Return [x, y] of the center of cell containing provided text 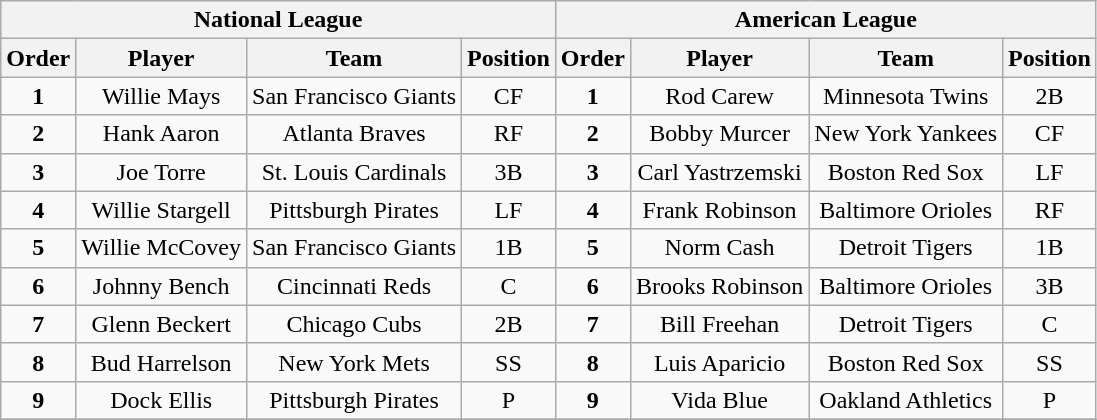
National League [278, 20]
New York Mets [354, 362]
Norm Cash [719, 248]
Oakland Athletics [906, 400]
Brooks Robinson [719, 286]
Rod Carew [719, 96]
Willie Stargell [162, 210]
St. Louis Cardinals [354, 172]
Hank Aaron [162, 134]
Bud Harrelson [162, 362]
American League [826, 20]
Luis Aparicio [719, 362]
Chicago Cubs [354, 324]
Willie Mays [162, 96]
Minnesota Twins [906, 96]
Bill Freehan [719, 324]
Vida Blue [719, 400]
Glenn Beckert [162, 324]
Dock Ellis [162, 400]
Johnny Bench [162, 286]
Willie McCovey [162, 248]
Frank Robinson [719, 210]
Cincinnati Reds [354, 286]
Joe Torre [162, 172]
Bobby Murcer [719, 134]
New York Yankees [906, 134]
Carl Yastrzemski [719, 172]
Atlanta Braves [354, 134]
